Locate the cell with the specified text and output its (X, Y) center coordinate. 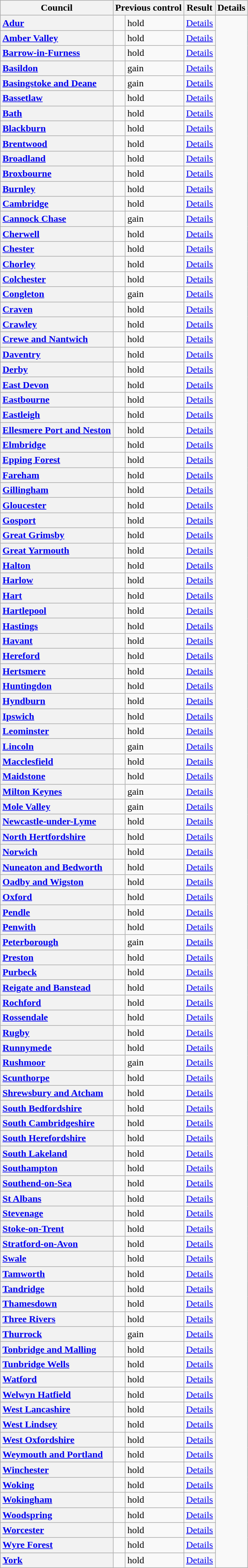
Daventry (57, 354)
Hartlepool (57, 611)
Wyre Forest (57, 1545)
Rossendale (57, 1018)
South Herefordshire (57, 1138)
Peterborough (57, 942)
Havant (57, 641)
Cambridge (57, 204)
Southend-on-Sea (57, 1184)
Eastbourne (57, 400)
Amber Valley (57, 38)
Winchester (57, 1470)
Southampton (57, 1168)
Broadland (57, 158)
Burnley (57, 189)
Result (200, 8)
Hyndburn (57, 701)
Wokingham (57, 1500)
West Lancashire (57, 1410)
Ipswich (57, 716)
Leominster (57, 731)
Mole Valley (57, 807)
Weymouth and Portland (57, 1455)
Milton Keynes (57, 792)
Tamworth (57, 1274)
Maidstone (57, 776)
Basildon (57, 68)
Nuneaton and Bedworth (57, 867)
Purbeck (57, 972)
South Lakeland (57, 1153)
Gillingham (57, 490)
Crewe and Nantwich (57, 339)
Rochford (57, 1003)
Reigate and Banstead (57, 988)
Cannock Chase (57, 219)
Harlow (57, 580)
Hastings (57, 626)
Rushmoor (57, 1063)
Rugby (57, 1033)
Thurrock (57, 1334)
Stoke-on-Trent (57, 1229)
Woodspring (57, 1515)
Shrewsbury and Atcham (57, 1093)
Huntingdon (57, 686)
Pendle (57, 912)
North Hertfordshire (57, 837)
Barrow-in-Furness (57, 53)
Chorley (57, 264)
Craven (57, 309)
Hereford (57, 656)
Hart (57, 596)
West Lindsey (57, 1425)
Cherwell (57, 234)
Swale (57, 1259)
Eastleigh (57, 415)
Elmbridge (57, 445)
Bath (57, 113)
Lincoln (57, 746)
Welwyn Hatfield (57, 1394)
West Oxfordshire (57, 1440)
Hertsmere (57, 671)
Ellesmere Port and Neston (57, 430)
Council (57, 8)
Worcester (57, 1530)
Blackburn (57, 128)
St Albans (57, 1199)
Runnymede (57, 1048)
York (57, 1560)
Previous control (148, 8)
Stratford-on-Avon (57, 1244)
South Bedfordshire (57, 1108)
Tandridge (57, 1289)
Three Rivers (57, 1319)
Great Grimsby (57, 535)
Oxford (57, 897)
Brentwood (57, 143)
Newcastle-under-Lyme (57, 822)
Gosport (57, 520)
Adur (57, 23)
Stevenage (57, 1214)
Gloucester (57, 505)
Colchester (57, 279)
Woking (57, 1485)
Crawley (57, 324)
Preston (57, 957)
East Devon (57, 384)
Chester (57, 249)
Broxbourne (57, 173)
Congleton (57, 294)
Derby (57, 369)
Oadby and Wigston (57, 882)
Tonbridge and Malling (57, 1349)
Great Yarmouth (57, 550)
Bassetlaw (57, 98)
Norwich (57, 852)
Thamesdown (57, 1304)
Fareham (57, 475)
Macclesfield (57, 761)
Scunthorpe (57, 1078)
Tunbridge Wells (57, 1364)
Penwith (57, 927)
Epping Forest (57, 460)
Halton (57, 565)
Watford (57, 1379)
South Cambridgeshire (57, 1123)
Basingstoke and Deane (57, 83)
